Detect which cell encompasses the target text, then output its (x, y) center coordinate. 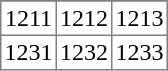
1213 (140, 18)
1233 (140, 52)
1231 (29, 52)
1212 (84, 18)
1211 (29, 18)
1232 (84, 52)
